Return the (X, Y) coordinate for the center point of the cell that contains the specified text.  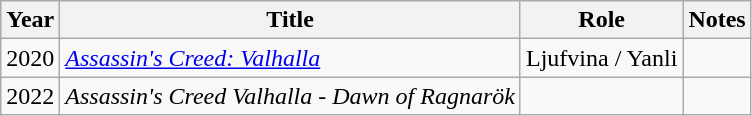
Role (601, 20)
Title (290, 20)
Assassin's Creed: Valhalla (290, 58)
2020 (30, 58)
Ljufvina / Yanli (601, 58)
Year (30, 20)
Assassin's Creed Valhalla - Dawn of Ragnarök (290, 96)
Notes (717, 20)
2022 (30, 96)
